Find where the given text appears and provide that cell's center as [x, y] coordinate. 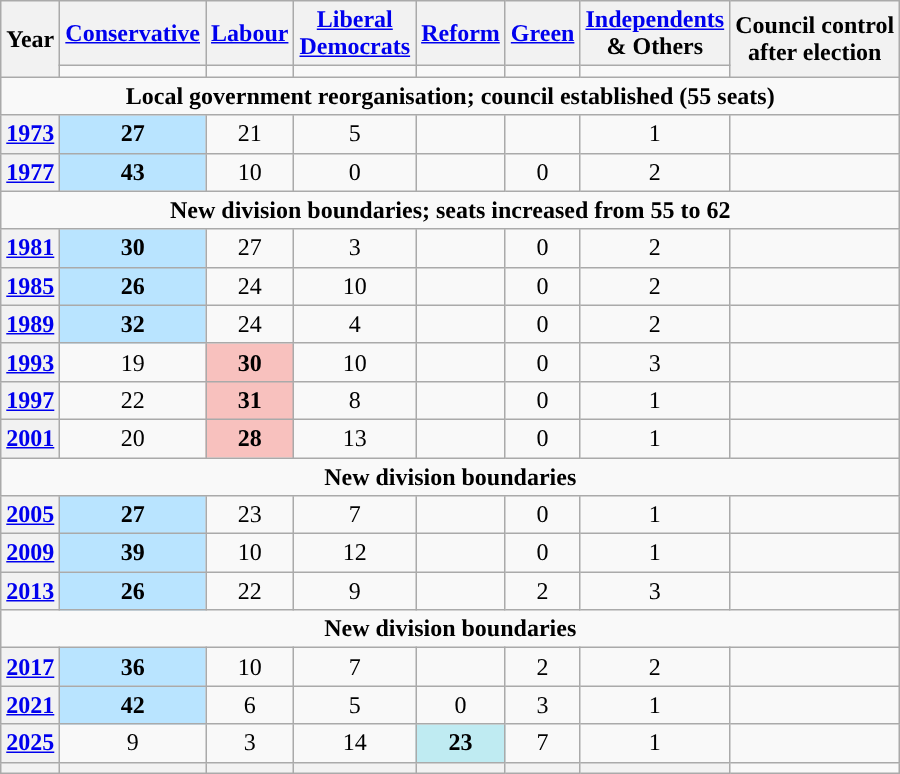
1985 [30, 286]
2001 [30, 438]
1989 [30, 324]
1977 [30, 172]
Labour [250, 34]
14 [355, 743]
2025 [30, 743]
1993 [30, 362]
13 [355, 438]
New division boundaries; seats increased from 55 to 62 [450, 210]
8 [355, 400]
20 [133, 438]
Green [542, 34]
Local government reorganisation; council established (55 seats) [450, 96]
Council controlafter election [815, 39]
Conservative [133, 34]
6 [250, 705]
43 [133, 172]
Year [30, 39]
1997 [30, 400]
1981 [30, 248]
1973 [30, 134]
2005 [30, 515]
39 [133, 553]
21 [250, 134]
31 [250, 400]
32 [133, 324]
2017 [30, 667]
19 [133, 362]
2021 [30, 705]
42 [133, 705]
Independents& Others [655, 34]
Liberal Democrats [355, 34]
36 [133, 667]
2013 [30, 591]
2009 [30, 553]
Reform [461, 34]
4 [355, 324]
28 [250, 438]
12 [355, 553]
